Identify which cell holds the provided text, then report its (x, y) central coordinate. 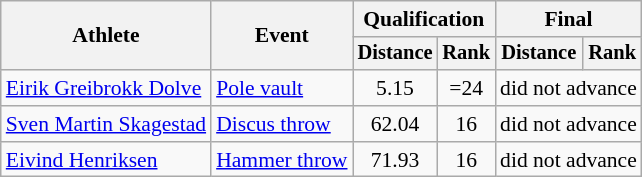
62.04 (396, 124)
Pole vault (282, 88)
Eirik Greibrokk Dolve (106, 88)
Athlete (106, 36)
Sven Martin Skagestad (106, 124)
5.15 (396, 88)
Discus throw (282, 124)
Qualification (424, 19)
16 (466, 124)
Final (568, 19)
=24 (466, 88)
Event (282, 36)
